Search for the cell housing the specified text and yield its (X, Y) center coordinate. 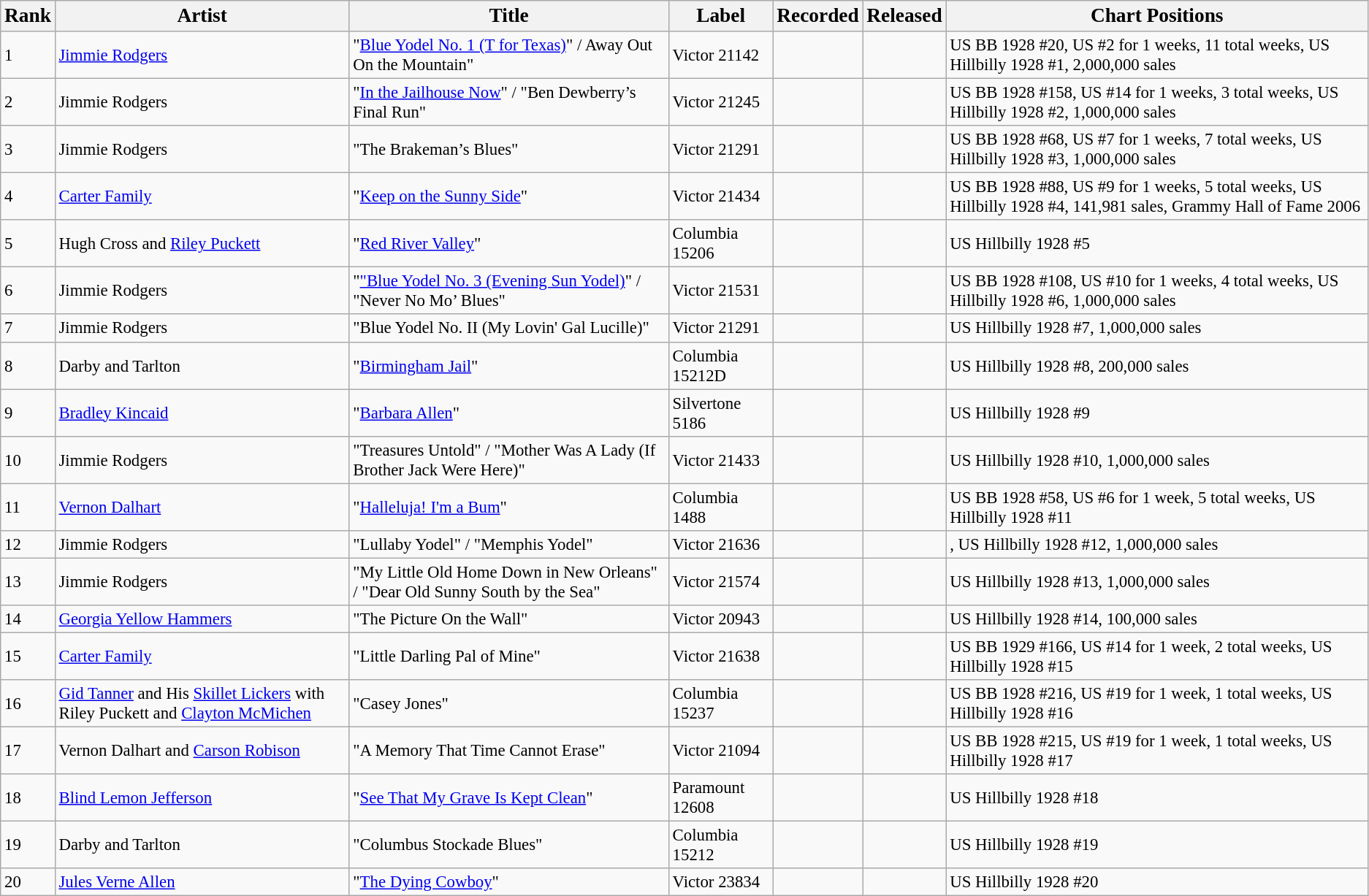
US BB 1928 #20, US #2 for 1 weeks, 11 total weeks, US Hillbilly 1928 #1, 2,000,000 sales (1157, 55)
1 (28, 55)
Victor 21245 (720, 102)
Columbia 1488 (720, 507)
US BB 1928 #88, US #9 for 1 weeks, 5 total weeks, US Hillbilly 1928 #4, 141,981 sales, Grammy Hall of Fame 2006 (1157, 197)
3 (28, 149)
Vernon Dalhart and Carson Robison (202, 751)
US BB 1929 #166, US #14 for 1 week, 2 total weeks, US Hillbilly 1928 #15 (1157, 656)
Victor 21531 (720, 291)
Victor 21142 (720, 55)
12 (28, 545)
9 (28, 413)
Columbia 15212 (720, 846)
7 (28, 329)
"A Memory That Time Cannot Erase" (508, 751)
US Hillbilly 1928 #8, 200,000 sales (1157, 365)
Silvertone 5186 (720, 413)
US BB 1928 #108, US #10 for 1 weeks, 4 total weeks, US Hillbilly 1928 #6, 1,000,000 sales (1157, 291)
"Lullaby Yodel" / "Memphis Yodel" (508, 545)
"My Little Old Home Down in New Orleans" / "Dear Old Sunny South by the Sea" (508, 581)
4 (28, 197)
US BB 1928 #68, US #7 for 1 weeks, 7 total weeks, US Hillbilly 1928 #3, 1,000,000 sales (1157, 149)
"Barbara Allen" (508, 413)
2 (28, 102)
10 (28, 460)
Victor 21638 (720, 656)
"Casey Jones" (508, 704)
Rank (28, 16)
"Keep on the Sunny Side" (508, 197)
Victor 21574 (720, 581)
""Blue Yodel No. 3 (Evening Sun Yodel)" / "Never No Mo’ Blues" (508, 291)
5 (28, 244)
Hugh Cross and Riley Puckett (202, 244)
"Birmingham Jail" (508, 365)
US Hillbilly 1928 #14, 100,000 sales (1157, 619)
Bradley Kincaid (202, 413)
"Blue Yodel No. 1 (T for Texas)" / Away Out On the Mountain" (508, 55)
"The Dying Cowboy" (508, 882)
Title (508, 16)
Blind Lemon Jefferson (202, 797)
Victor 23834 (720, 882)
US Hillbilly 1928 #9 (1157, 413)
8 (28, 365)
Victor 21094 (720, 751)
6 (28, 291)
Gid Tanner and His Skillet Lickers with Riley Puckett and Clayton McMichen (202, 704)
Columbia 15206 (720, 244)
Victor 20943 (720, 619)
14 (28, 619)
20 (28, 882)
Columbia 15212D (720, 365)
13 (28, 581)
US BB 1928 #216, US #19 for 1 week, 1 total weeks, US Hillbilly 1928 #16 (1157, 704)
11 (28, 507)
US Hillbilly 1928 #20 (1157, 882)
"Red River Valley" (508, 244)
"Treasures Untold" / "Mother Was A Lady (If Brother Jack Were Here)" (508, 460)
Victor 21433 (720, 460)
16 (28, 704)
Paramount 12608 (720, 797)
US Hillbilly 1928 #13, 1,000,000 sales (1157, 581)
US Hillbilly 1928 #19 (1157, 846)
Released (904, 16)
Columbia 15237 (720, 704)
18 (28, 797)
"Columbus Stockade Blues" (508, 846)
Victor 21636 (720, 545)
US BB 1928 #58, US #6 for 1 week, 5 total weeks, US Hillbilly 1928 #11 (1157, 507)
19 (28, 846)
US BB 1928 #215, US #19 for 1 week, 1 total weeks, US Hillbilly 1928 #17 (1157, 751)
Vernon Dalhart (202, 507)
"In the Jailhouse Now" / "Ben Dewberry’s Final Run" (508, 102)
17 (28, 751)
"See That My Grave Is Kept Clean" (508, 797)
Label (720, 16)
Victor 21434 (720, 197)
"The Brakeman’s Blues" (508, 149)
US BB 1928 #158, US #14 for 1 weeks, 3 total weeks, US Hillbilly 1928 #2, 1,000,000 sales (1157, 102)
"Little Darling Pal of Mine" (508, 656)
US Hillbilly 1928 #10, 1,000,000 sales (1157, 460)
"Halleluja! I'm a Bum" (508, 507)
Jules Verne Allen (202, 882)
Georgia Yellow Hammers (202, 619)
"Blue Yodel No. II (My Lovin' Gal Lucille)" (508, 329)
Artist (202, 16)
Recorded (818, 16)
US Hillbilly 1928 #7, 1,000,000 sales (1157, 329)
15 (28, 656)
"The Picture On the Wall" (508, 619)
, US Hillbilly 1928 #12, 1,000,000 sales (1157, 545)
US Hillbilly 1928 #5 (1157, 244)
US Hillbilly 1928 #18 (1157, 797)
Chart Positions (1157, 16)
